Search for the cell housing the specified text and yield its (x, y) center coordinate. 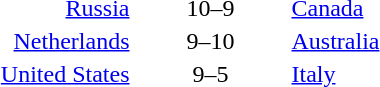
9–10 (210, 41)
